Pinpoint the cell where the given text exists, returning its (x, y) midpoint coordinate. 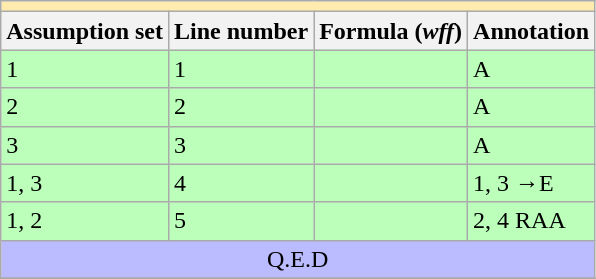
2, 4 RAA (532, 221)
1, 3 (85, 183)
1, 2 (85, 221)
Annotation (532, 31)
Line number (242, 31)
Assumption set (85, 31)
4 (242, 183)
Formula (wff) (391, 31)
Q.E.D (298, 259)
1, 3 →E (532, 183)
5 (242, 221)
